Find where the given text appears and provide that cell's center as [X, Y] coordinate. 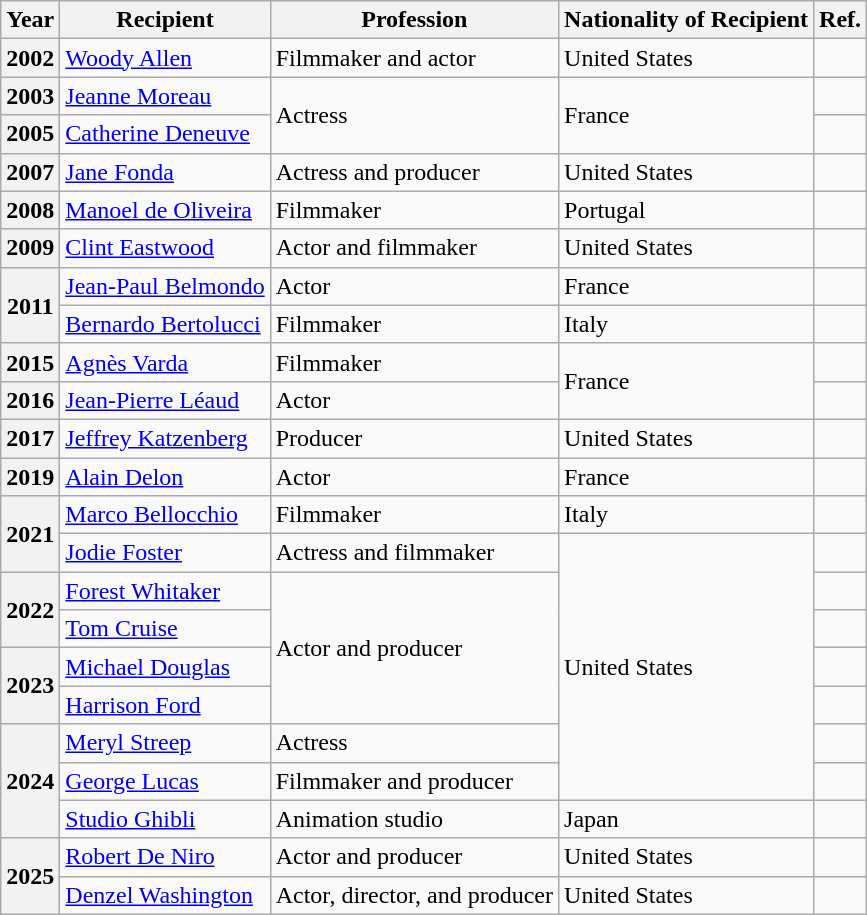
Clint Eastwood [165, 248]
2019 [30, 477]
Tom Cruise [165, 629]
Portugal [686, 210]
2021 [30, 534]
2016 [30, 400]
Jane Fonda [165, 172]
Manoel de Oliveira [165, 210]
2015 [30, 362]
Year [30, 20]
Woody Allen [165, 58]
Jean-Paul Belmondo [165, 286]
Meryl Streep [165, 743]
2024 [30, 781]
Recipient [165, 20]
Michael Douglas [165, 667]
Actor, director, and producer [414, 895]
2008 [30, 210]
Marco Bellocchio [165, 515]
Harrison Ford [165, 705]
Actress and filmmaker [414, 553]
Actress and producer [414, 172]
Robert De Niro [165, 857]
Profession [414, 20]
2011 [30, 305]
Bernardo Bertolucci [165, 324]
Producer [414, 438]
Alain Delon [165, 477]
2022 [30, 610]
George Lucas [165, 781]
Jeffrey Katzenberg [165, 438]
2002 [30, 58]
2017 [30, 438]
2007 [30, 172]
2025 [30, 876]
Studio Ghibli [165, 819]
2003 [30, 96]
2005 [30, 134]
Agnès Varda [165, 362]
Japan [686, 819]
Nationality of Recipient [686, 20]
Forest Whitaker [165, 591]
2023 [30, 686]
Denzel Washington [165, 895]
Filmmaker and producer [414, 781]
Ref. [840, 20]
2009 [30, 248]
Actor and filmmaker [414, 248]
Filmmaker and actor [414, 58]
Jeanne Moreau [165, 96]
Catherine Deneuve [165, 134]
Animation studio [414, 819]
Jodie Foster [165, 553]
Jean-Pierre Léaud [165, 400]
